Scan for the cell matching the given text and deliver its [x, y] coordinate at center. 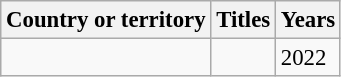
2022 [308, 58]
Country or territory [106, 20]
Years [308, 20]
Titles [244, 20]
